Detect which cell encompasses the target text, then output its (x, y) center coordinate. 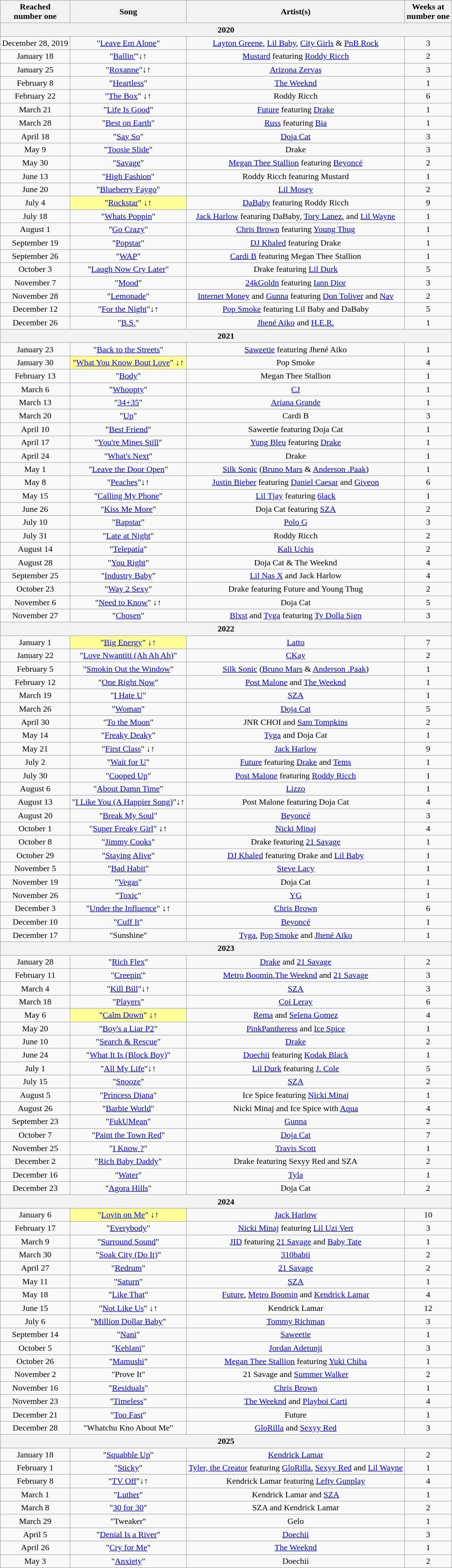
March 21 (35, 110)
"Nani" (128, 1335)
March 28 (35, 123)
"Not Like Us" ↓↑ (128, 1308)
February 1 (35, 1468)
April 17 (35, 443)
October 7 (35, 1135)
Cardi B (296, 416)
10 (428, 1215)
Post Malone featuring Doja Cat (296, 802)
December 21 (35, 1414)
CJ (296, 389)
21 Savage and Summer Walker (296, 1375)
Nicki Minaj featuring Lil Uzi Vert (296, 1228)
January 1 (35, 642)
"Timeless" (128, 1401)
Kali Uchis (296, 549)
Post Malone featuring Roddy Ricch (296, 775)
"Cry for Me" (128, 1548)
Yung Bleu featuring Drake (296, 443)
January 25 (35, 70)
March 4 (35, 988)
Pop Smoke (296, 362)
Tommy Richman (296, 1321)
"Ballin'"↓↑ (128, 56)
February 5 (35, 669)
Drake featuring 21 Savage (296, 842)
"Break My Soul" (128, 815)
November 28 (35, 296)
October 1 (35, 829)
Chris Brown featuring Young Thug (296, 229)
January 28 (35, 962)
November 23 (35, 1401)
Lil Durk featuring J. Cole (296, 1068)
"Love Nwantiti (Ah Ah Ah)" (128, 656)
Future featuring Drake and Tems (296, 762)
September 23 (35, 1122)
March 1 (35, 1495)
Mustard featuring Roddy Ricch (296, 56)
"Million Dollar Baby" (128, 1321)
"Rich Baby Daddy" (128, 1161)
March 19 (35, 695)
August 28 (35, 562)
Tyler, the Creator featuring GloRilla, Sexyy Red and Lil Wayne (296, 1468)
October 8 (35, 842)
"Mood" (128, 283)
April 30 (35, 722)
August 5 (35, 1095)
"Water" (128, 1175)
"Best Friend" (128, 429)
"Popstar" (128, 243)
Lizzo (296, 789)
"Princess Diana" (128, 1095)
"Leave Em Alone" (128, 43)
"Toxic" (128, 895)
"Heartless" (128, 83)
Drake featuring Sexyy Red and SZA (296, 1161)
Russ featuring Bia (296, 123)
"Back to the Streets" (128, 349)
GloRilla and Sexyy Red (296, 1428)
"Cuff It" (128, 922)
"To the Moon" (128, 722)
"What You Know Bout Love" ↓↑ (128, 362)
Megan Thee Stallion featuring Beyoncé (296, 163)
December 17 (35, 935)
July 10 (35, 522)
"Sticky" (128, 1468)
Justin Bieber featuring Daniel Caesar and Giveon (296, 482)
April 24 (35, 456)
"First Class" ↓↑ (128, 749)
"Super Freaky Girl" ↓↑ (128, 829)
March 20 (35, 416)
Gelo (296, 1521)
310babii (296, 1255)
May 14 (35, 735)
"Industry Baby" (128, 575)
April 26 (35, 1548)
November 16 (35, 1388)
"Whoopty" (128, 389)
2024 (226, 1201)
"Roxanne"↓↑ (128, 70)
November 5 (35, 869)
Lil Mosey (296, 190)
"I Like You (A Happier Song)"↓↑ (128, 802)
Reachednumber one (35, 12)
December 2 (35, 1161)
"Barbie World" (128, 1108)
Artist(s) (296, 12)
"Squabble Up" (128, 1454)
"Freaky Deaky" (128, 735)
Future (296, 1414)
Lil Nas X and Jack Harlow (296, 575)
December 10 (35, 922)
"Need to Know" ↓↑ (128, 602)
"Cooped Up" (128, 775)
"Calm Down" ↓↑ (128, 1015)
October 3 (35, 269)
24kGoldn featuring Iann Dior (296, 283)
"Wait for U" (128, 762)
"Tweaker" (128, 1521)
"One Right Now" (128, 682)
Metro Boomin,The Weeknd and 21 Savage (296, 975)
Internet Money and Gunna featuring Don Toliver and Nav (296, 296)
2025 (226, 1441)
"Denial Is a River" (128, 1534)
"Whats Poppin" (128, 216)
"Everybody" (128, 1228)
Blxst and Tyga featuring Ty Dolla Sign (296, 616)
PinkPantheress and Ice Spice (296, 1028)
"Laugh Now Cry Later" (128, 269)
March 6 (35, 389)
December 28, 2019 (35, 43)
Future, Metro Boomin and Kendrick Lamar (296, 1295)
May 6 (35, 1015)
"For the Night"↓↑ (128, 309)
November 6 (35, 602)
October 26 (35, 1361)
"TV Off"↓↑ (128, 1481)
"Rockstar" ↓↑ (128, 203)
"What It Is (Block Boy)" (128, 1055)
Song (128, 12)
April 27 (35, 1268)
Weeks atnumber one (428, 12)
21 Savage (296, 1268)
July 2 (35, 762)
May 18 (35, 1295)
May 15 (35, 496)
"What's Next" (128, 456)
March 18 (35, 1002)
"Kehlani" (128, 1348)
"Late at Night" (128, 536)
January 22 (35, 656)
Saweetie (296, 1335)
DaBaby featuring Roddy Ricch (296, 203)
"I Know ?" (128, 1148)
"Calling My Phone" (128, 496)
Steve Lacy (296, 869)
"Rapstar" (128, 522)
2023 (226, 948)
December 12 (35, 309)
March 9 (35, 1242)
"I Hate U" (128, 695)
Megan Thee Stallion featuring Yuki Chiba (296, 1361)
Kendrick Lamar featuring Lefty Gunplay (296, 1481)
Jack Harlow featuring DaBaby, Tory Lanez, and Lil Wayne (296, 216)
Tyga, Pop Smoke and Jhené Aiko (296, 935)
March 29 (35, 1521)
November 26 (35, 895)
"Like That" (128, 1295)
Nicki Minaj and Ice Spice with Aqua (296, 1108)
"Jimmy Cooks" (128, 842)
Doja Cat & The Weeknd (296, 562)
Latto (296, 642)
December 28 (35, 1428)
"Vegas" (128, 882)
"Go Crazy" (128, 229)
July 4 (35, 203)
Lil Tjay featuring 6lack (296, 496)
2020 (226, 30)
DJ Khaled featuring Drake and Lil Baby (296, 855)
February 22 (35, 96)
CKay (296, 656)
"Lemonade" (128, 296)
"B.S." (128, 323)
"Agora Hills" (128, 1188)
"Paint the Town Red" (128, 1135)
April 18 (35, 136)
July 6 (35, 1321)
Post Malone and The Weeknd (296, 682)
October 5 (35, 1348)
"WAP" (128, 256)
"Mamushi" (128, 1361)
December 16 (35, 1175)
February 17 (35, 1228)
JID featuring 21 Savage and Baby Tate (296, 1242)
July 15 (35, 1082)
"Woman" (128, 709)
Rema and Selena Gomez (296, 1015)
August 13 (35, 802)
Jhené Aiko and H.E.R. (296, 323)
July 1 (35, 1068)
Saweetie featuring Doja Cat (296, 429)
The Weeknd and Playboi Carti (296, 1401)
"Rich Flex" (128, 962)
"Luther" (128, 1495)
Doechii featuring Kodak Black (296, 1055)
July 30 (35, 775)
Megan Thee Stallion (296, 376)
"Soak City (Do It)" (128, 1255)
November 25 (35, 1148)
December 23 (35, 1188)
"The Box" ↓↑ (128, 96)
December 26 (35, 323)
"Body" (128, 376)
Ariana Grande (296, 403)
2021 (226, 336)
Travis Scott (296, 1148)
"Staying Alive" (128, 855)
Future featuring Drake (296, 110)
"Residuals" (128, 1388)
July 31 (35, 536)
"Up" (128, 416)
"Way 2 Sexy" (128, 589)
2022 (226, 629)
March 26 (35, 709)
August 1 (35, 229)
"Best on Earth" (128, 123)
June 15 (35, 1308)
March 13 (35, 403)
March 8 (35, 1508)
"Whatchu Kno About Me" (128, 1428)
"Telepatía" (128, 549)
February 13 (35, 376)
"Blueberry Faygo" (128, 190)
"Life Is Good" (128, 110)
October 29 (35, 855)
"You're Mines Still" (128, 443)
Tyla (296, 1175)
Polo G (296, 522)
May 8 (35, 482)
Cardi B featuring Megan Thee Stallion (296, 256)
August 6 (35, 789)
January 6 (35, 1215)
December 3 (35, 909)
May 20 (35, 1028)
"Sunshine" (128, 935)
"Redrum" (128, 1268)
February 12 (35, 682)
"FukUMean" (128, 1122)
"About Damn Time" (128, 789)
August 14 (35, 549)
Kendrick Lamar and SZA (296, 1495)
November 7 (35, 283)
"Toosie Slide" (128, 149)
September 26 (35, 256)
June 26 (35, 509)
"Snooze" (128, 1082)
"You Right" (128, 562)
Gunna (296, 1122)
"30 for 30" (128, 1508)
November 2 (35, 1375)
May 30 (35, 163)
Pop Smoke featuring Lil Baby and DaBaby (296, 309)
"Big Energy" ↓↑ (128, 642)
SZA and Kendrick Lamar (296, 1508)
"Kiss Me More" (128, 509)
August 26 (35, 1108)
"Lovin on Me" ↓↑ (128, 1215)
July 18 (35, 216)
"All My Life"↓↑ (128, 1068)
"Players" (128, 1002)
"Under the Influence" ↓↑ (128, 909)
November 27 (35, 616)
September 19 (35, 243)
January 23 (35, 349)
September 25 (35, 575)
May 1 (35, 469)
March 30 (35, 1255)
May 9 (35, 149)
"Leave the Door Open" (128, 469)
"Smokin Out the Window" (128, 669)
June 10 (35, 1042)
Layton Greene, Lil Baby, City Girls & PnB Rock (296, 43)
Drake featuring Future and Young Thug (296, 589)
"Search & Rescue" (128, 1042)
April 5 (35, 1534)
May 11 (35, 1281)
Jordan Adetunji (296, 1348)
"Kill Bill"↓↑ (128, 988)
August 20 (35, 815)
February 11 (35, 975)
"Saturn" (128, 1281)
November 19 (35, 882)
May 3 (35, 1561)
Doja Cat featuring SZA (296, 509)
12 (428, 1308)
January 30 (35, 362)
June 20 (35, 190)
"Chosen" (128, 616)
"Anxiety" (128, 1561)
May 21 (35, 749)
Arizona Zervas (296, 70)
YG (296, 895)
Tyga and Doja Cat (296, 735)
"Peaches"↓↑ (128, 482)
DJ Khaled featuring Drake (296, 243)
Drake and 21 Savage (296, 962)
June 24 (35, 1055)
"Creepin'" (128, 975)
"Boy's a Liar P2" (128, 1028)
Drake featuring Lil Durk (296, 269)
Coi Leray (296, 1002)
"Surround Sound" (128, 1242)
April 10 (35, 429)
"Savage" (128, 163)
"Say So" (128, 136)
June 13 (35, 176)
Saweetie featuring Jhené Aiko (296, 349)
"Prove It" (128, 1375)
Ice Spice featuring Nicki Minaj (296, 1095)
"Too Fast" (128, 1414)
JNR CHOI and Sam Tompkins (296, 722)
"Bad Habit" (128, 869)
Nicki Minaj (296, 829)
Roddy Ricch featuring Mustard (296, 176)
"High Fashion" (128, 176)
"34+35" (128, 403)
September 14 (35, 1335)
October 23 (35, 589)
